Find where the given text appears and provide that cell's center as (X, Y) coordinate. 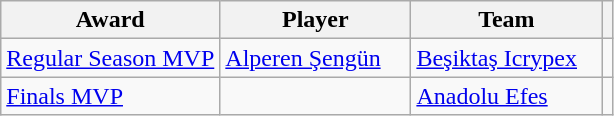
Beşiktaş Icrypex (506, 58)
Player (316, 20)
Team (506, 20)
Anadolu Efes (506, 96)
Award (110, 20)
Finals MVP (110, 96)
Regular Season MVP (110, 58)
Alperen Şengün (316, 58)
